Locate the cell with the specified text and output its [X, Y] center coordinate. 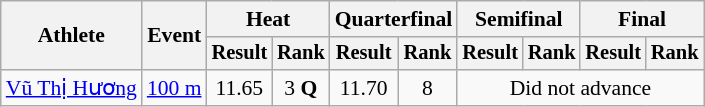
Athlete [72, 36]
Final [642, 19]
Did not advance [580, 88]
Heat [268, 19]
100 m [174, 88]
3 Q [301, 88]
11.65 [240, 88]
Event [174, 36]
Vũ Thị Hương [72, 88]
Semifinal [518, 19]
11.70 [364, 88]
8 [428, 88]
Quarterfinal [394, 19]
